Locate the cell with the specified text and output its [x, y] center coordinate. 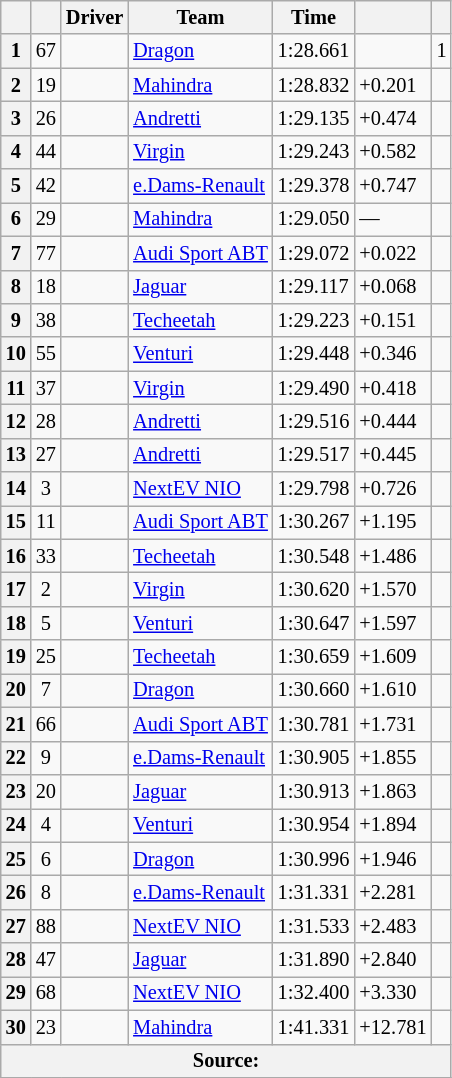
42 [46, 186]
+0.474 [392, 118]
1:29.072 [314, 253]
1:30.660 [314, 690]
1:41.331 [314, 1027]
Driver [94, 17]
1:29.223 [314, 320]
+0.726 [392, 489]
1:29.050 [314, 219]
1:28.832 [314, 85]
1:31.533 [314, 926]
38 [46, 320]
44 [46, 152]
+1.597 [392, 623]
68 [46, 993]
21 [16, 724]
1:29.517 [314, 455]
+12.781 [392, 1027]
88 [46, 926]
37 [46, 388]
1:28.661 [314, 51]
24 [16, 825]
16 [16, 556]
— [392, 219]
22 [16, 758]
+1.855 [392, 758]
1:30.267 [314, 522]
10 [16, 354]
1:29.378 [314, 186]
+1.195 [392, 522]
+0.582 [392, 152]
1:31.890 [314, 960]
+3.330 [392, 993]
+2.483 [392, 926]
+0.022 [392, 253]
15 [16, 522]
1:29.798 [314, 489]
+0.418 [392, 388]
67 [46, 51]
Source: [226, 1061]
1:29.135 [314, 118]
1:30.954 [314, 825]
+2.281 [392, 892]
1:29.243 [314, 152]
1:29.117 [314, 287]
+0.445 [392, 455]
1:30.548 [314, 556]
33 [46, 556]
14 [16, 489]
+1.609 [392, 657]
1:30.781 [314, 724]
1:29.448 [314, 354]
1:30.905 [314, 758]
+0.346 [392, 354]
+1.863 [392, 791]
1:32.400 [314, 993]
+0.444 [392, 421]
17 [16, 589]
+0.747 [392, 186]
Time [314, 17]
+1.946 [392, 859]
+1.731 [392, 724]
1:30.620 [314, 589]
30 [16, 1027]
1:30.659 [314, 657]
1:29.516 [314, 421]
+1.486 [392, 556]
+1.570 [392, 589]
1:30.913 [314, 791]
1:30.996 [314, 859]
+2.840 [392, 960]
1:31.331 [314, 892]
66 [46, 724]
13 [16, 455]
+1.610 [392, 690]
1:30.647 [314, 623]
77 [46, 253]
+0.068 [392, 287]
12 [16, 421]
1:29.490 [314, 388]
+0.151 [392, 320]
Team [200, 17]
55 [46, 354]
47 [46, 960]
+0.201 [392, 85]
+1.894 [392, 825]
